Extract the (x, y) coordinate from the center of the cell holding the provided text.  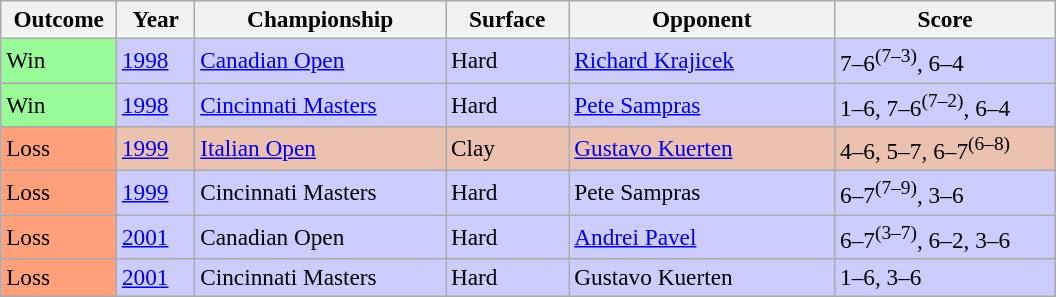
1–6, 3–6 (946, 277)
Outcome (59, 19)
Richard Krajicek (702, 60)
Clay (508, 148)
Surface (508, 19)
4–6, 5–7, 6–7(6–8) (946, 148)
6–7(7–9), 3–6 (946, 192)
Andrei Pavel (702, 236)
1–6, 7–6(7–2), 6–4 (946, 104)
7–6(7–3), 6–4 (946, 60)
Italian Open (320, 148)
Year (156, 19)
Score (946, 19)
6–7(3–7), 6–2, 3–6 (946, 236)
Championship (320, 19)
Opponent (702, 19)
